Extract the (X, Y) coordinate from the center of the cell holding the provided text.  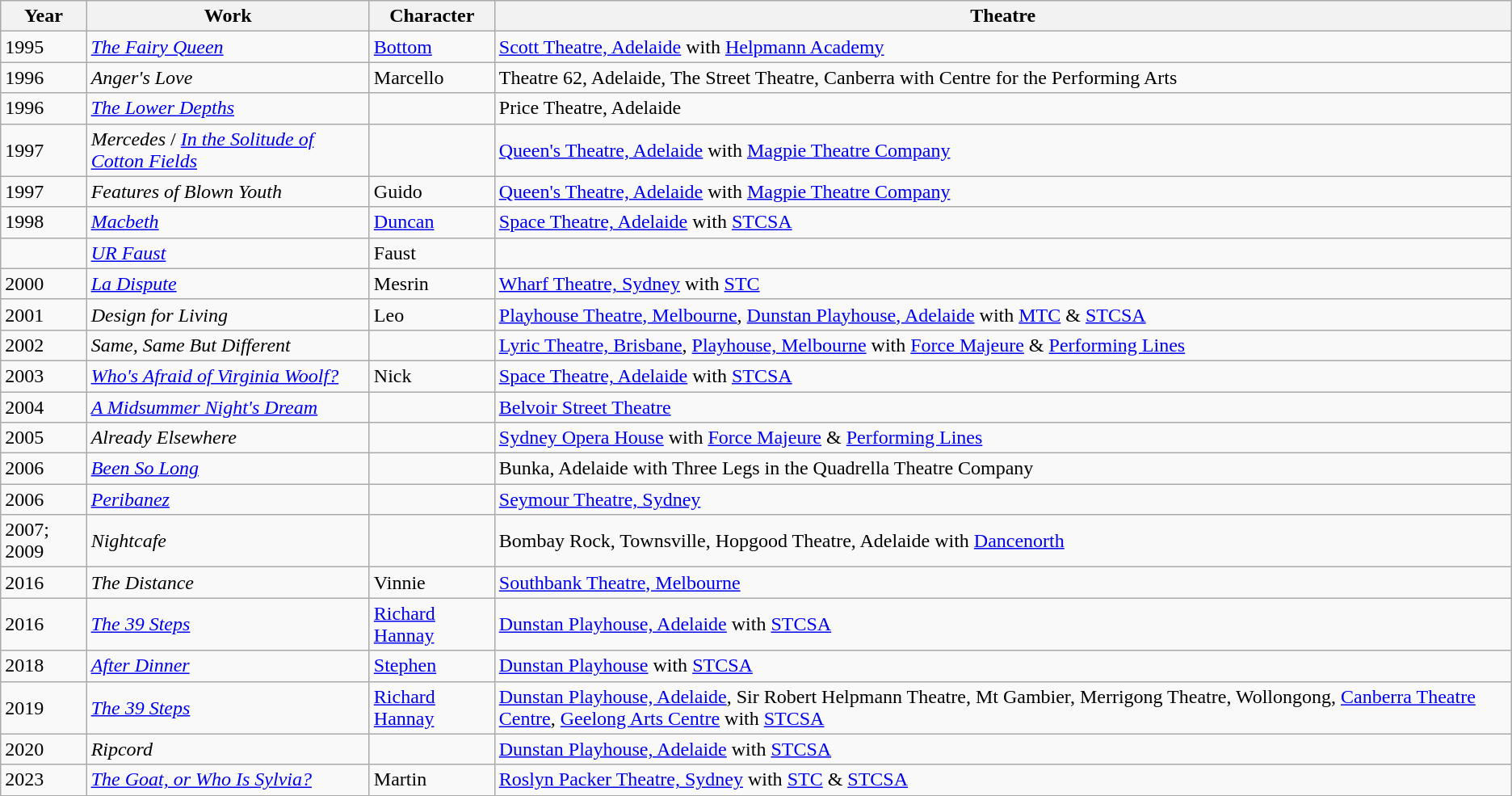
A Midsummer Night's Dream (228, 406)
UR Faust (228, 253)
1998 (44, 222)
Martin (431, 780)
Vinnie (431, 583)
Price Theatre, Adelaide (1003, 108)
Leo (431, 314)
Roslyn Packer Theatre, Sydney with STC & STCSA (1003, 780)
Mesrin (431, 284)
La Dispute (228, 284)
2001 (44, 314)
Nightcafe (228, 541)
2000 (44, 284)
Character (431, 16)
2018 (44, 666)
Bunka, Adelaide with Three Legs in the Quadrella Theatre Company (1003, 469)
Wharf Theatre, Sydney with STC (1003, 284)
2007; 2009 (44, 541)
Belvoir Street Theatre (1003, 406)
Been So Long (228, 469)
2002 (44, 345)
Southbank Theatre, Melbourne (1003, 583)
Bottom (431, 47)
2020 (44, 749)
2005 (44, 438)
Peribanez (228, 499)
Already Elsewhere (228, 438)
Same, Same But Different (228, 345)
Work (228, 16)
Features of Blown Youth (228, 192)
2004 (44, 406)
After Dinner (228, 666)
2003 (44, 376)
Seymour Theatre, Sydney (1003, 499)
Sydney Opera House with Force Majeure & Performing Lines (1003, 438)
Duncan (431, 222)
Macbeth (228, 222)
Bombay Rock, Townsville, Hopgood Theatre, Adelaide with Dancenorth (1003, 541)
Ripcord (228, 749)
Guido (431, 192)
Faust (431, 253)
Stephen (431, 666)
Year (44, 16)
Nick (431, 376)
Theatre 62, Adelaide, The Street Theatre, Canberra with Centre for the Performing Arts (1003, 78)
Theatre (1003, 16)
The Distance (228, 583)
Anger's Love (228, 78)
The Lower Depths (228, 108)
2019 (44, 708)
Marcello (431, 78)
Who's Afraid of Virginia Woolf? (228, 376)
Playhouse Theatre, Melbourne, Dunstan Playhouse, Adelaide with MTC & STCSA (1003, 314)
Dunstan Playhouse with STCSA (1003, 666)
Design for Living (228, 314)
Mercedes / In the Solitude of Cotton Fields (228, 150)
The Goat, or Who Is Sylvia? (228, 780)
Scott Theatre, Adelaide with Helpmann Academy (1003, 47)
The Fairy Queen (228, 47)
1995 (44, 47)
2023 (44, 780)
Lyric Theatre, Brisbane, Playhouse, Melbourne with Force Majeure & Performing Lines (1003, 345)
